Locate the cell with the specified text and output its (X, Y) center coordinate. 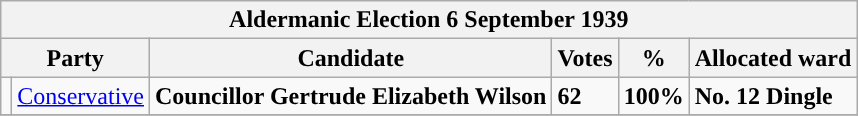
62 (585, 96)
Allocated ward (773, 58)
Candidate (351, 58)
Votes (585, 58)
Aldermanic Election 6 September 1939 (429, 20)
Conservative (81, 96)
Party (76, 58)
100% (654, 96)
No. 12 Dingle (773, 96)
Councillor Gertrude Elizabeth Wilson (351, 96)
% (654, 58)
